Search for the cell housing the specified text and yield its (X, Y) center coordinate. 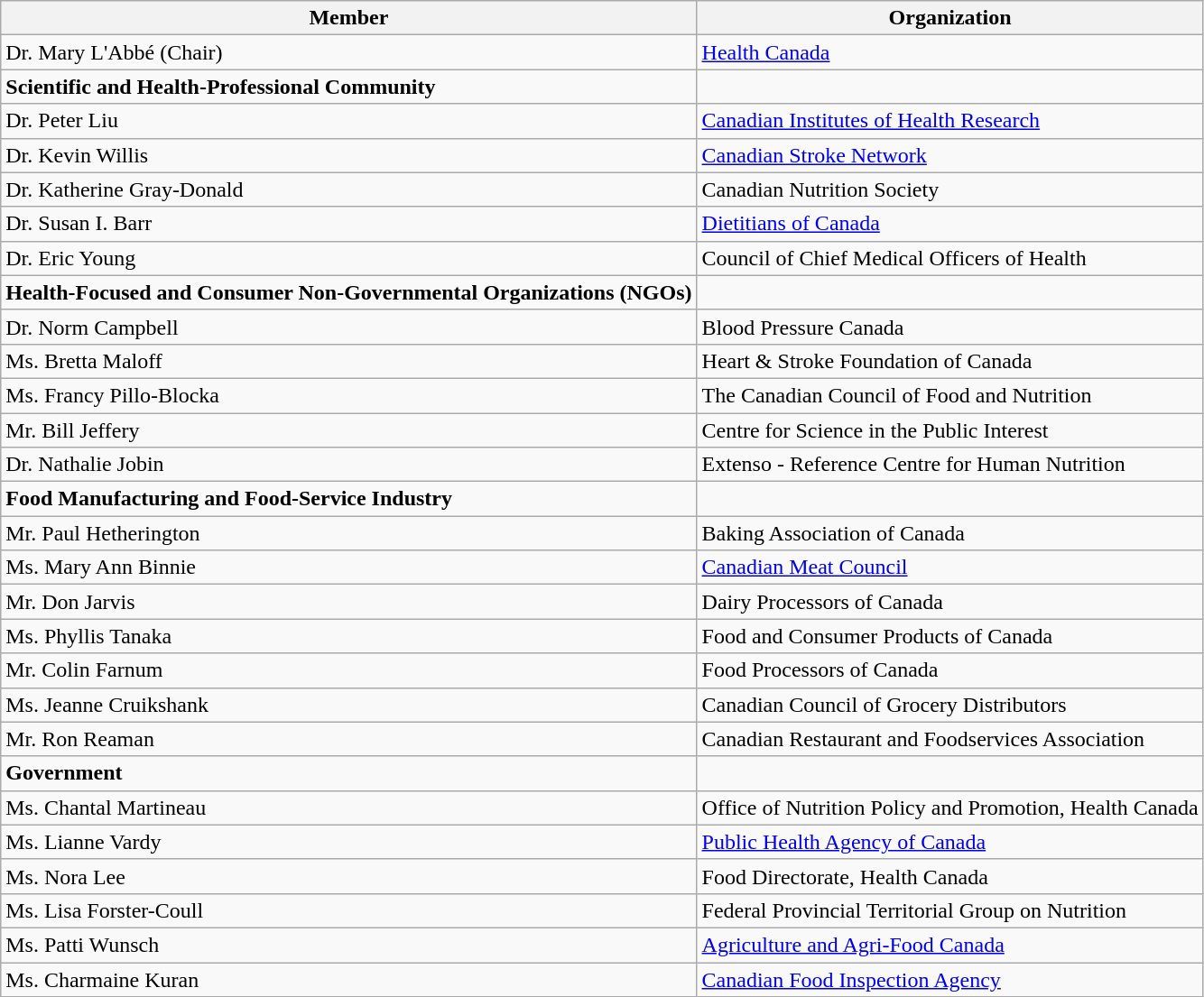
Ms. Mary Ann Binnie (348, 568)
Canadian Council of Grocery Distributors (949, 705)
Dietitians of Canada (949, 224)
Ms. Chantal Martineau (348, 808)
Canadian Food Inspection Agency (949, 979)
Dr. Nathalie Jobin (348, 465)
Blood Pressure Canada (949, 327)
Mr. Ron Reaman (348, 739)
Ms. Nora Lee (348, 876)
Ms. Lianne Vardy (348, 842)
Office of Nutrition Policy and Promotion, Health Canada (949, 808)
Extenso - Reference Centre for Human Nutrition (949, 465)
Public Health Agency of Canada (949, 842)
Dr. Susan I. Barr (348, 224)
Organization (949, 18)
Dr. Mary L'Abbé (Chair) (348, 52)
Food Manufacturing and Food-Service Industry (348, 499)
Mr. Paul Hetherington (348, 533)
Government (348, 773)
Baking Association of Canada (949, 533)
Mr. Bill Jeffery (348, 430)
Ms. Francy Pillo-Blocka (348, 395)
Health-Focused and Consumer Non-Governmental Organizations (NGOs) (348, 292)
The Canadian Council of Food and Nutrition (949, 395)
Mr. Colin Farnum (348, 670)
Member (348, 18)
Health Canada (949, 52)
Canadian Restaurant and Foodservices Association (949, 739)
Canadian Nutrition Society (949, 189)
Dr. Norm Campbell (348, 327)
Food and Consumer Products of Canada (949, 636)
Canadian Stroke Network (949, 155)
Dr. Katherine Gray-Donald (348, 189)
Mr. Don Jarvis (348, 602)
Dr. Kevin Willis (348, 155)
Canadian Meat Council (949, 568)
Ms. Jeanne Cruikshank (348, 705)
Dairy Processors of Canada (949, 602)
Centre for Science in the Public Interest (949, 430)
Council of Chief Medical Officers of Health (949, 258)
Dr. Eric Young (348, 258)
Heart & Stroke Foundation of Canada (949, 361)
Ms. Lisa Forster-Coull (348, 910)
Ms. Patti Wunsch (348, 945)
Ms. Charmaine Kuran (348, 979)
Scientific and Health-Professional Community (348, 87)
Federal Provincial Territorial Group on Nutrition (949, 910)
Agriculture and Agri-Food Canada (949, 945)
Food Processors of Canada (949, 670)
Food Directorate, Health Canada (949, 876)
Ms. Phyllis Tanaka (348, 636)
Ms. Bretta Maloff (348, 361)
Canadian Institutes of Health Research (949, 121)
Dr. Peter Liu (348, 121)
